Provide the [X, Y] coordinate of the cell's center where the given text is located.  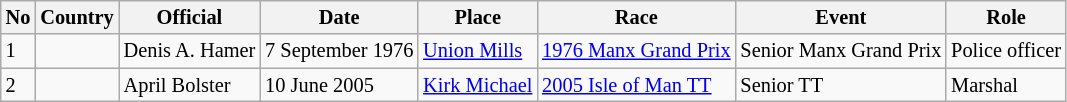
Senior Manx Grand Prix [840, 51]
Union Mills [478, 51]
Event [840, 17]
1976 Manx Grand Prix [636, 51]
Place [478, 17]
Role [1006, 17]
Official [190, 17]
7 September 1976 [339, 51]
2005 Isle of Man TT [636, 85]
Marshal [1006, 85]
1 [18, 51]
Denis A. Hamer [190, 51]
2 [18, 85]
Senior TT [840, 85]
No [18, 17]
Race [636, 17]
Kirk Michael [478, 85]
April Bolster [190, 85]
10 June 2005 [339, 85]
Country [76, 17]
Date [339, 17]
Police officer [1006, 51]
